Pinpoint the cell where the given text exists, returning its (X, Y) midpoint coordinate. 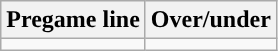
Pregame line (74, 20)
Over/under (210, 20)
